Detect which cell encompasses the target text, then output its [x, y] center coordinate. 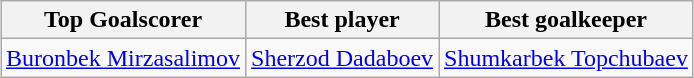
Sherzod Dadaboev [342, 58]
Buronbek Mirzasalimov [124, 58]
Best player [342, 20]
Shumkarbek Topchubaev [566, 58]
Best goalkeeper [566, 20]
Top Goalscorer [124, 20]
